Search for the cell housing the specified text and yield its [X, Y] center coordinate. 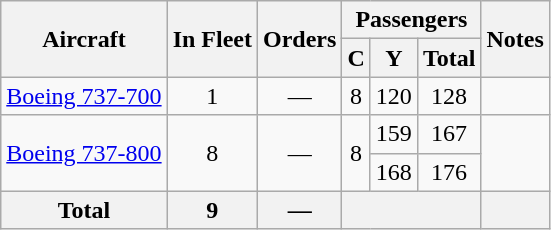
Boeing 737-700 [84, 96]
Notes [515, 39]
176 [449, 172]
Y [394, 58]
168 [394, 172]
167 [449, 134]
1 [212, 96]
128 [449, 96]
159 [394, 134]
120 [394, 96]
Passengers [412, 20]
Boeing 737-800 [84, 153]
9 [212, 210]
Aircraft [84, 39]
In Fleet [212, 39]
Orders [300, 39]
C [356, 58]
